Determine the [X, Y] coordinate at the center of the cell enclosing the given text.  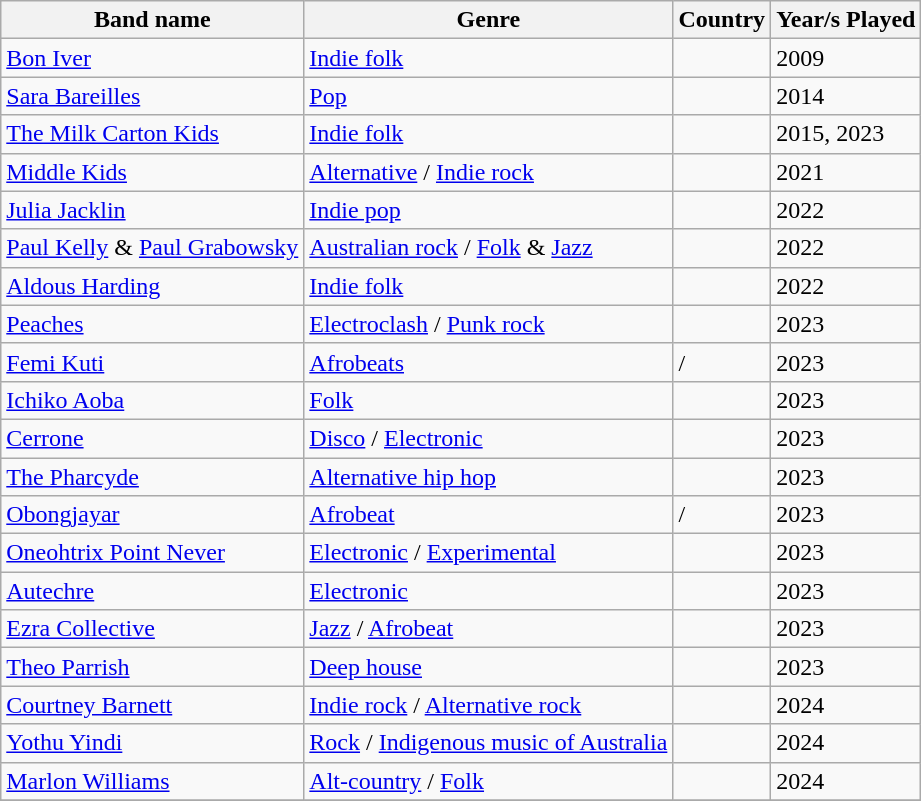
Electroclash / Punk rock [488, 324]
Courtney Barnett [152, 705]
Folk [488, 400]
Rock / Indigenous music of Australia [488, 743]
Alt-country / Folk [488, 781]
Bon Iver [152, 58]
Cerrone [152, 438]
Alternative / Indie rock [488, 172]
Afrobeats [488, 362]
Theo Parrish [152, 667]
Alternative hip hop [488, 477]
Ezra Collective [152, 629]
Australian rock / Folk & Jazz [488, 248]
The Milk Carton Kids [152, 134]
Paul Kelly & Paul Grabowsky [152, 248]
The Pharcyde [152, 477]
Year/s Played [846, 20]
2014 [846, 96]
Afrobeat [488, 515]
Pop [488, 96]
Electronic / Experimental [488, 553]
Indie pop [488, 210]
Obongjayar [152, 515]
Band name [152, 20]
Jazz / Afrobeat [488, 629]
2021 [846, 172]
Oneohtrix Point Never [152, 553]
Yothu Yindi [152, 743]
Autechre [152, 591]
Femi Kuti [152, 362]
Sara Bareilles [152, 96]
Julia Jacklin [152, 210]
Indie rock / Alternative rock [488, 705]
Deep house [488, 667]
Marlon Williams [152, 781]
2009 [846, 58]
Aldous Harding [152, 286]
Middle Kids [152, 172]
Genre [488, 20]
Electronic [488, 591]
Country [722, 20]
Ichiko Aoba [152, 400]
2015, 2023 [846, 134]
Disco / Electronic [488, 438]
Peaches [152, 324]
